Determine the [x, y] coordinate at the center of the cell enclosing the given text.  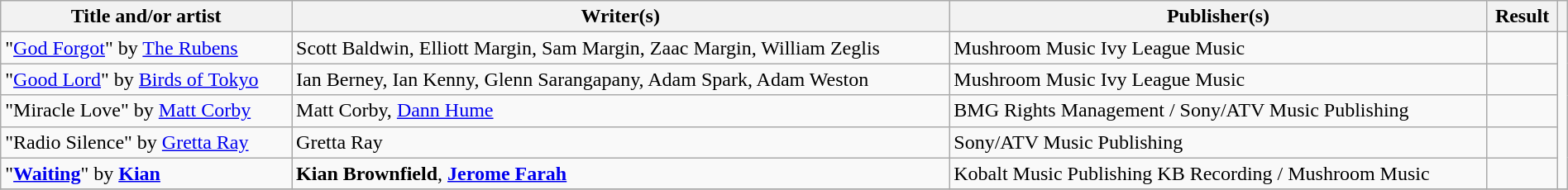
Writer(s) [620, 17]
"Good Lord" by Birds of Tokyo [146, 79]
Matt Corby, Dann Hume [620, 111]
Ian Berney, Ian Kenny, Glenn Sarangapany, Adam Spark, Adam Weston [620, 79]
BMG Rights Management / Sony/ATV Music Publishing [1218, 111]
Kian Brownfield, Jerome Farah [620, 173]
Scott Baldwin, Elliott Margin, Sam Margin, Zaac Margin, William Zeglis [620, 48]
Gretta Ray [620, 142]
"Waiting" by Kian [146, 173]
Publisher(s) [1218, 17]
Result [1522, 17]
Kobalt Music Publishing KB Recording / Mushroom Music [1218, 173]
Title and/or artist [146, 17]
"Miracle Love" by Matt Corby [146, 111]
Sony/ATV Music Publishing [1218, 142]
"God Forgot" by The Rubens [146, 48]
"Radio Silence" by Gretta Ray [146, 142]
